Determine the (x, y) coordinate at the center of the cell enclosing the given text.  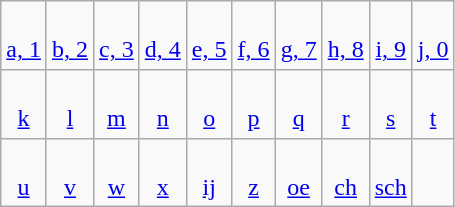
u (24, 172)
f, 6 (254, 36)
t (433, 104)
h, 8 (346, 36)
x (162, 172)
z (254, 172)
oe (298, 172)
r (346, 104)
ij (209, 172)
j, 0 (433, 36)
sch (390, 172)
o (209, 104)
d, 4 (162, 36)
q (298, 104)
a, 1 (24, 36)
e, 5 (209, 36)
c, 3 (117, 36)
b, 2 (70, 36)
ch (346, 172)
n (162, 104)
i, 9 (390, 36)
v (70, 172)
l (70, 104)
g, 7 (298, 36)
p (254, 104)
m (117, 104)
w (117, 172)
s (390, 104)
k (24, 104)
